From the cell containing the given text, extract its center point as (x, y) coordinate. 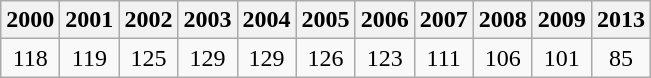
126 (326, 58)
118 (30, 58)
2005 (326, 20)
101 (562, 58)
2000 (30, 20)
2004 (266, 20)
2001 (90, 20)
2003 (208, 20)
2002 (148, 20)
106 (502, 58)
123 (384, 58)
119 (90, 58)
2008 (502, 20)
2009 (562, 20)
125 (148, 58)
111 (444, 58)
2007 (444, 20)
2006 (384, 20)
85 (620, 58)
2013 (620, 20)
